Output the [x, y] coordinate of the center of the cell containing the given text.  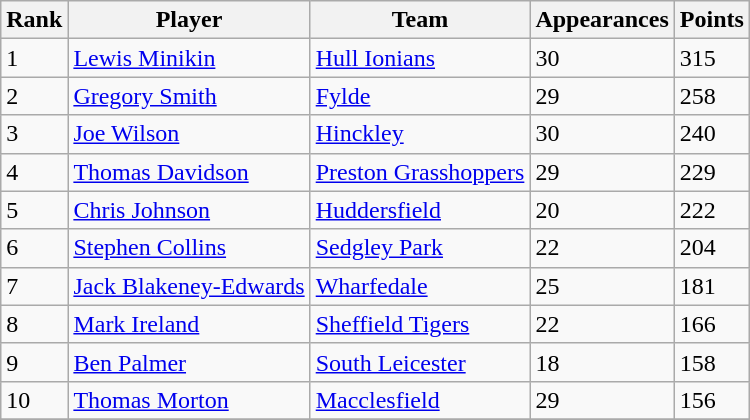
315 [712, 58]
Huddersfield [420, 210]
20 [602, 210]
204 [712, 248]
2 [34, 96]
181 [712, 286]
Thomas Morton [189, 400]
156 [712, 400]
Sheffield Tigers [420, 324]
Chris Johnson [189, 210]
Points [712, 20]
Ben Palmer [189, 362]
7 [34, 286]
18 [602, 362]
Player [189, 20]
Jack Blakeney-Edwards [189, 286]
1 [34, 58]
Fylde [420, 96]
Team [420, 20]
158 [712, 362]
Joe Wilson [189, 134]
3 [34, 134]
240 [712, 134]
Macclesfield [420, 400]
Mark Ireland [189, 324]
Gregory Smith [189, 96]
8 [34, 324]
166 [712, 324]
Sedgley Park [420, 248]
Appearances [602, 20]
6 [34, 248]
Stephen Collins [189, 248]
Wharfedale [420, 286]
Rank [34, 20]
222 [712, 210]
Preston Grasshoppers [420, 172]
South Leicester [420, 362]
Hinckley [420, 134]
9 [34, 362]
258 [712, 96]
25 [602, 286]
4 [34, 172]
Thomas Davidson [189, 172]
Hull Ionians [420, 58]
10 [34, 400]
5 [34, 210]
229 [712, 172]
Lewis Minikin [189, 58]
